Search for the cell housing the specified text and yield its [x, y] center coordinate. 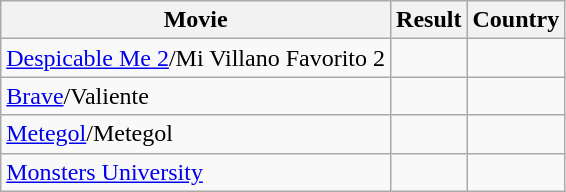
Country [516, 20]
Metegol/Metegol [196, 134]
Brave/Valiente [196, 96]
Result [429, 20]
Despicable Me 2/Mi Villano Favorito 2 [196, 58]
Movie [196, 20]
Monsters University [196, 172]
